Detect which cell encompasses the target text, then output its [X, Y] center coordinate. 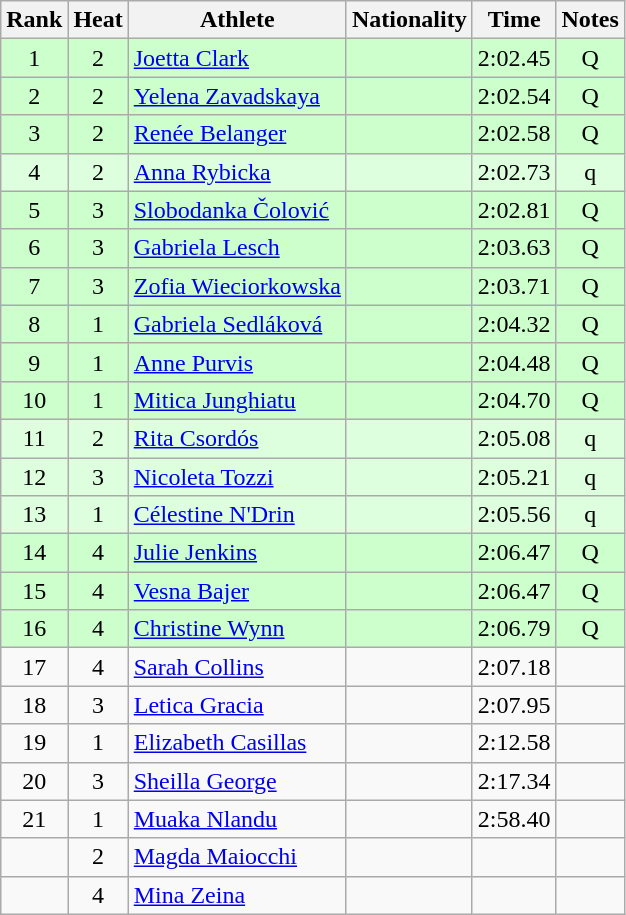
2:02.73 [514, 172]
17 [34, 667]
Rita Csordós [237, 438]
Letica Gracia [237, 705]
Sarah Collins [237, 667]
Notes [590, 20]
2:07.95 [514, 705]
14 [34, 553]
Zofia Wieciorkowska [237, 286]
Heat [98, 20]
2:05.21 [514, 477]
11 [34, 438]
Rank [34, 20]
2:05.56 [514, 515]
2:05.08 [514, 438]
16 [34, 629]
13 [34, 515]
2:02.58 [514, 134]
2:02.54 [514, 96]
2:17.34 [514, 781]
Athlete [237, 20]
Anna Rybicka [237, 172]
Mina Zeina [237, 895]
Mitica Junghiatu [237, 400]
2:06.79 [514, 629]
2:03.71 [514, 286]
2:04.32 [514, 324]
Renée Belanger [237, 134]
Vesna Bajer [237, 591]
20 [34, 781]
Elizabeth Casillas [237, 743]
Julie Jenkins [237, 553]
Yelena Zavadskaya [237, 96]
5 [34, 210]
21 [34, 819]
12 [34, 477]
Muaka Nlandu [237, 819]
Célestine N'Drin [237, 515]
Time [514, 20]
2:02.45 [514, 58]
8 [34, 324]
10 [34, 400]
2:02.81 [514, 210]
Slobodanka Čolović [237, 210]
Nationality [409, 20]
7 [34, 286]
Joetta Clark [237, 58]
Anne Purvis [237, 362]
Christine Wynn [237, 629]
15 [34, 591]
6 [34, 248]
2:07.18 [514, 667]
9 [34, 362]
2:04.48 [514, 362]
2:03.63 [514, 248]
Magda Maiocchi [237, 857]
18 [34, 705]
Sheilla George [237, 781]
Gabriela Sedláková [237, 324]
2:12.58 [514, 743]
19 [34, 743]
2:58.40 [514, 819]
2:04.70 [514, 400]
Nicoleta Tozzi [237, 477]
Gabriela Lesch [237, 248]
